Determine the (x, y) coordinate at the center of the cell enclosing the given text.  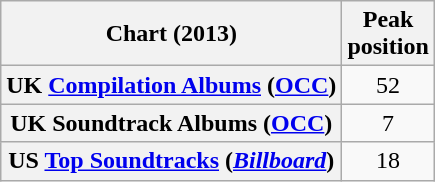
UK Compilation Albums (OCC) (172, 85)
US Top Soundtracks (Billboard) (172, 161)
Peakposition (388, 34)
18 (388, 161)
Chart (2013) (172, 34)
7 (388, 123)
52 (388, 85)
UK Soundtrack Albums (OCC) (172, 123)
